Output the [X, Y] coordinate of the center of the cell containing the given text.  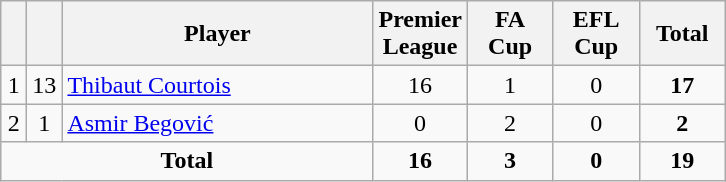
17 [682, 85]
Premier League [420, 34]
Player [218, 34]
3 [510, 161]
Asmir Begović [218, 123]
FA Cup [510, 34]
Thibaut Courtois [218, 85]
13 [44, 85]
19 [682, 161]
EFL Cup [596, 34]
